Pinpoint the cell where the given text exists, returning its [x, y] midpoint coordinate. 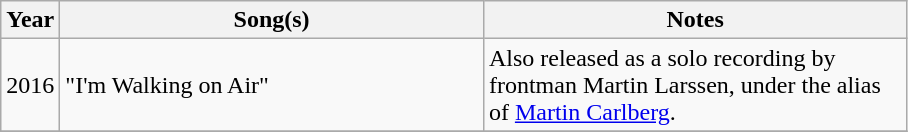
"I'm Walking on Air" [272, 85]
2016 [30, 85]
Song(s) [272, 20]
Notes [695, 20]
Also released as a solo recording by frontman Martin Larssen, under the alias of Martin Carlberg. [695, 85]
Year [30, 20]
